Scan for the cell matching the given text and deliver its (x, y) coordinate at center. 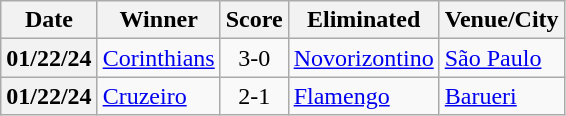
Corinthians (158, 58)
Score (254, 20)
2-1 (254, 96)
Date (49, 20)
Venue/City (502, 20)
Barueri (502, 96)
São Paulo (502, 58)
Eliminated (364, 20)
Winner (158, 20)
Flamengo (364, 96)
3-0 (254, 58)
Novorizontino (364, 58)
Cruzeiro (158, 96)
